Scan for the cell matching the given text and deliver its (X, Y) coordinate at center. 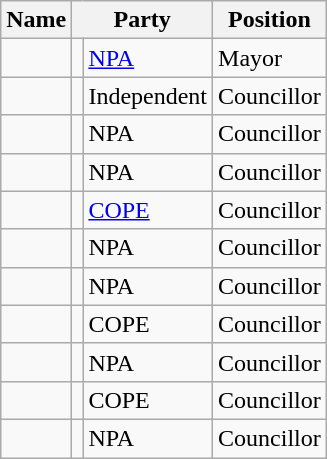
Independent (148, 96)
Position (270, 20)
Party (142, 20)
Name (36, 20)
Mayor (270, 58)
